For the text-containing cell, return its midpoint in (X, Y) coordinate format. 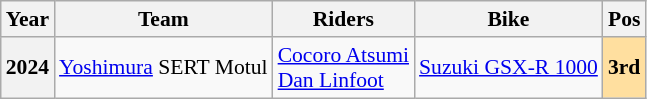
Team (164, 19)
Year (28, 19)
Yoshimura SERT Motul (164, 68)
Riders (344, 19)
3rd (624, 68)
Cocoro Atsumi Dan Linfoot (344, 68)
2024 (28, 68)
Bike (508, 19)
Pos (624, 19)
Suzuki GSX-R 1000 (508, 68)
